Return the [x, y] coordinate for the center point of the cell that contains the specified text.  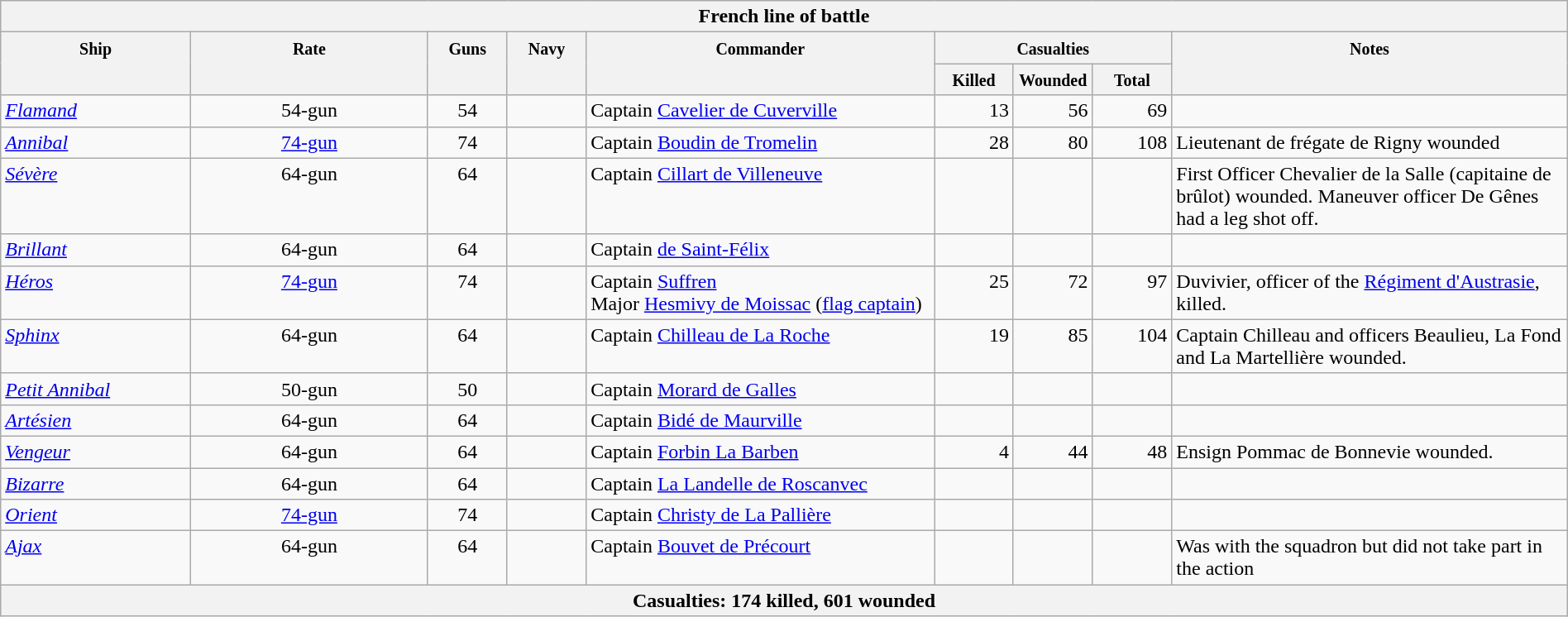
Captain Chilleau and officers Beaulieu, La Fond and La Martellière wounded. [1370, 346]
50-gun [309, 389]
Ajax [96, 557]
Was with the squadron but did not take part in the action [1370, 557]
Ensign Pommac de Bonnevie wounded. [1370, 452]
Sphinx [96, 346]
28 [974, 142]
Wounded [1053, 79]
48 [1132, 452]
44 [1053, 452]
Orient [96, 515]
108 [1132, 142]
4 [974, 452]
56 [1053, 111]
Petit Annibal [96, 389]
Captain Christy de La Pallière [761, 515]
Brillant [96, 250]
Flamand [96, 111]
25 [974, 293]
Ship [96, 64]
50 [467, 389]
97 [1132, 293]
Captain Cillart de Villeneuve [761, 196]
Captain La Landelle de Roscanvec [761, 484]
Héros [96, 293]
54 [467, 111]
Lieutenant de frégate de Rigny wounded [1370, 142]
Artésien [96, 420]
Killed [974, 79]
Navy [547, 64]
104 [1132, 346]
French line of battle [784, 17]
Casualties [1054, 48]
Captain SuffrenMajor Hesmivy de Moissac (flag captain) [761, 293]
Captain Bidé de Maurville [761, 420]
Captain Boudin de Tromelin [761, 142]
19 [974, 346]
Sévère [96, 196]
Captain Chilleau de La Roche [761, 346]
Annibal [96, 142]
Vengeur [96, 452]
Commander [761, 64]
Captain Cavelier de Cuverville [761, 111]
Total [1132, 79]
Notes [1370, 64]
Guns [467, 64]
Captain Morard de Galles [761, 389]
Bizarre [96, 484]
13 [974, 111]
Casualties: 174 killed, 601 wounded [784, 600]
First Officer Chevalier de la Salle (capitaine de brûlot) wounded. Maneuver officer De Gênes had a leg shot off. [1370, 196]
72 [1053, 293]
85 [1053, 346]
69 [1132, 111]
Duvivier, officer of the Régiment d'Austrasie, killed. [1370, 293]
Captain de Saint-Félix [761, 250]
80 [1053, 142]
54-gun [309, 111]
Captain Forbin La Barben [761, 452]
Captain Bouvet de Précourt [761, 557]
Rate [309, 64]
